Detect which cell encompasses the target text, then output its (X, Y) center coordinate. 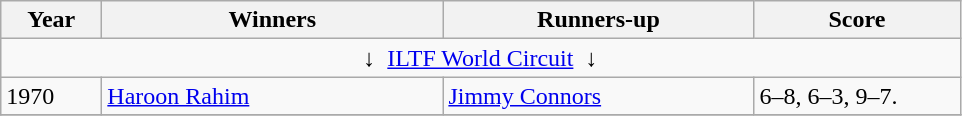
Runners-up (598, 20)
Jimmy Connors (598, 96)
Year (52, 20)
Winners (272, 20)
Haroon Rahim (272, 96)
↓ ILTF World Circuit ↓ (480, 58)
6–8, 6–3, 9–7. (857, 96)
Score (857, 20)
1970 (52, 96)
